Detect which cell encompasses the target text, then output its (x, y) center coordinate. 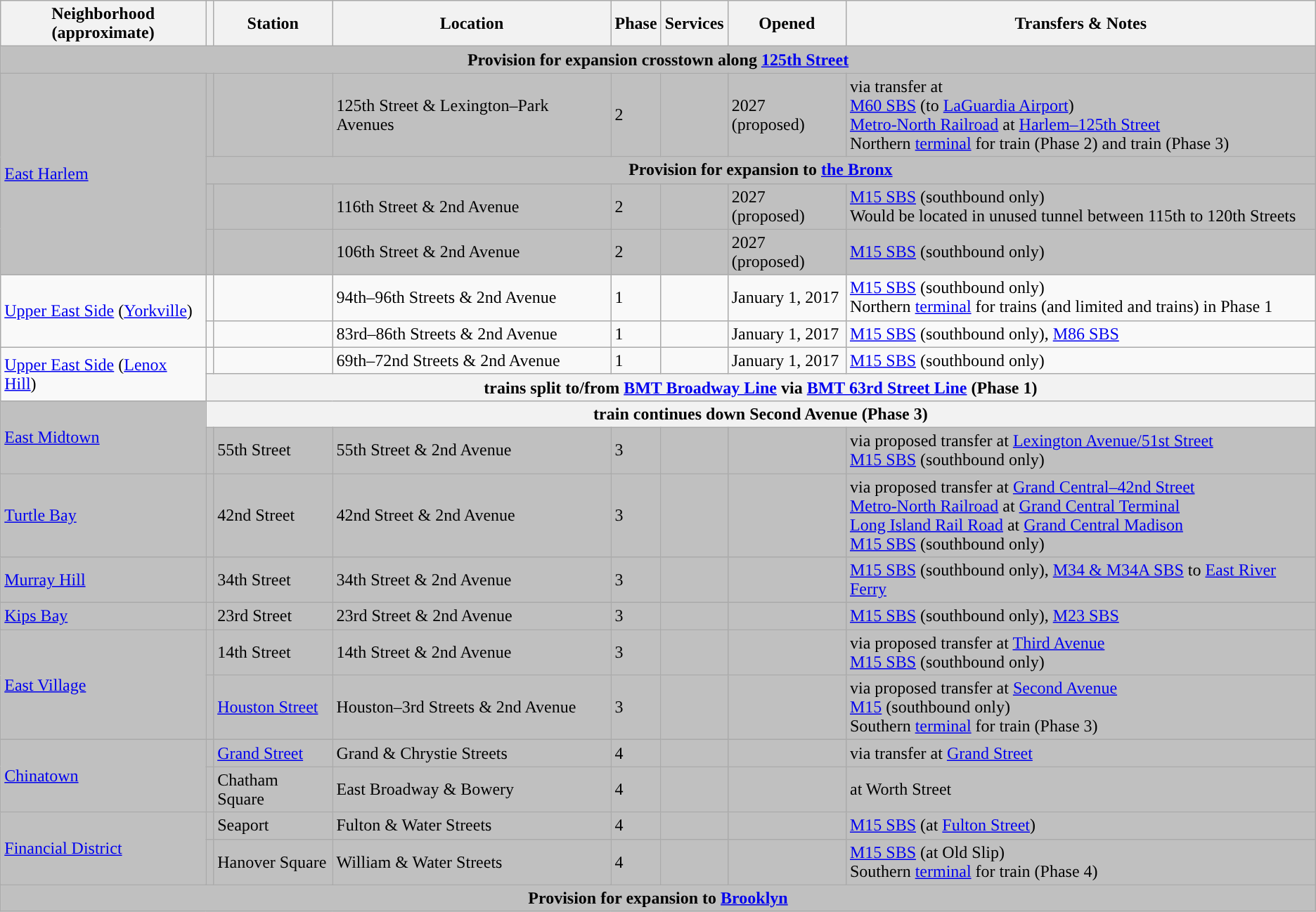
Houston–3rd Streets & 2nd Avenue (472, 708)
Seaport (273, 826)
125th Street & Lexington–Park Avenues (472, 115)
55th Street (273, 450)
M15 SBS (southbound only), M23 SBS (1080, 616)
55th Street & 2nd Avenue (472, 450)
Location (472, 24)
42nd Street (273, 516)
Grand & Chrystie Streets (472, 753)
M15 SBS (at Fulton Street) (1080, 826)
Houston Street (273, 708)
East Harlem (103, 174)
69th–72nd Streets & 2nd Avenue (472, 360)
trains split to/from BMT Broadway Line via BMT 63rd Street Line (Phase 1) (761, 387)
Murray Hill (103, 580)
94th–96th Streets & 2nd Avenue (472, 298)
Provision for expansion crosstown along 125th Street (658, 60)
East Village (103, 684)
Transfers & Notes (1080, 24)
Neighborhood(approximate) (103, 24)
East Midtown (103, 437)
106th Street & 2nd Avenue (472, 252)
M15 SBS (southbound only), M34 & M34A SBS to East River Ferry (1080, 580)
at Worth Street (1080, 790)
Phase (636, 24)
Provision for expansion to Brooklyn (658, 898)
East Broadway & Bowery (472, 790)
M15 SBS (at Old Slip)Southern terminal for train (Phase 4) (1080, 861)
116th Street & 2nd Avenue (472, 207)
M15 SBS (southbound only), M86 SBS (1080, 334)
14th Street & 2nd Avenue (472, 652)
M15 SBS (southbound only)Northern terminal for trains (and limited and trains) in Phase 1 (1080, 298)
Turtle Bay (103, 516)
Services (695, 24)
via proposed transfer at Second AvenueM15 (southbound only)Southern terminal for train (Phase 3) (1080, 708)
Chatham Square (273, 790)
M15 SBS (southbound only)Would be located in unused tunnel between 115th to 120th Streets (1080, 207)
via transfer at M60 SBS (to LaGuardia Airport)Metro-North Railroad at Harlem–125th StreetNorthern terminal for train (Phase 2) and train (Phase 3) (1080, 115)
Provision for expansion to the Bronx (761, 170)
Kips Bay (103, 616)
Chinatown (103, 776)
Station (273, 24)
83rd–86th Streets & 2nd Avenue (472, 334)
Upper East Side (Lenox Hill) (103, 374)
William & Water Streets (472, 861)
34th Street & 2nd Avenue (472, 580)
via proposed transfer at Third AvenueM15 SBS (southbound only) (1080, 652)
Upper East Side (Yorkville) (103, 311)
Grand Street (273, 753)
Hanover Square (273, 861)
14th Street (273, 652)
34th Street (273, 580)
Opened (787, 24)
23rd Street (273, 616)
42nd Street & 2nd Avenue (472, 516)
Financial District (103, 849)
23rd Street & 2nd Avenue (472, 616)
train continues down Second Avenue (Phase 3) (761, 414)
Fulton & Water Streets (472, 826)
via proposed transfer at Lexington Avenue/51st StreetM15 SBS (southbound only) (1080, 450)
via transfer at Grand Street (1080, 753)
